From the cell containing the given text, extract its center point as [X, Y] coordinate. 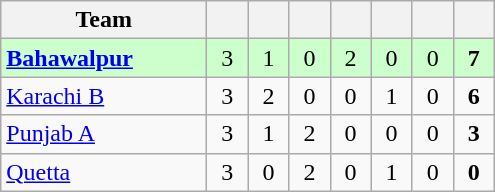
Karachi B [104, 96]
Team [104, 20]
Punjab A [104, 134]
Quetta [104, 172]
Bahawalpur [104, 58]
6 [474, 96]
7 [474, 58]
